Search for the cell housing the specified text and yield its [X, Y] center coordinate. 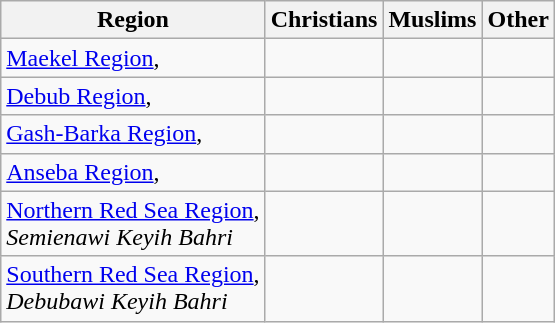
Southern Red Sea Region,Debubawi Keyih Bahri [133, 288]
Northern Red Sea Region,Semienawi Keyih Bahri [133, 224]
Anseba Region, [133, 172]
Gash-Barka Region, [133, 134]
Debub Region, [133, 96]
Maekel Region, [133, 58]
Muslims [432, 20]
Other [518, 20]
Region [133, 20]
Christians [324, 20]
